Detect which cell encompasses the target text, then output its [x, y] center coordinate. 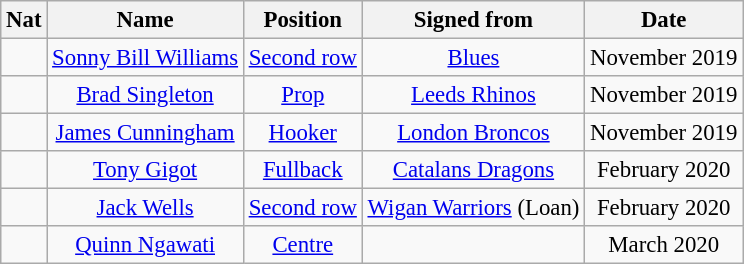
Tony Gigot [146, 170]
Jack Wells [146, 208]
Prop [302, 95]
Blues [474, 58]
Fullback [302, 170]
Brad Singleton [146, 95]
Sonny Bill Williams [146, 58]
March 2020 [664, 245]
Leeds Rhinos [474, 95]
Name [146, 20]
James Cunningham [146, 133]
London Broncos [474, 133]
Wigan Warriors (Loan) [474, 208]
Nat [24, 20]
Centre [302, 245]
Quinn Ngawati [146, 245]
Hooker [302, 133]
Catalans Dragons [474, 170]
Signed from [474, 20]
Date [664, 20]
Position [302, 20]
